Return the (X, Y) coordinate for the center point of the cell that contains the specified text.  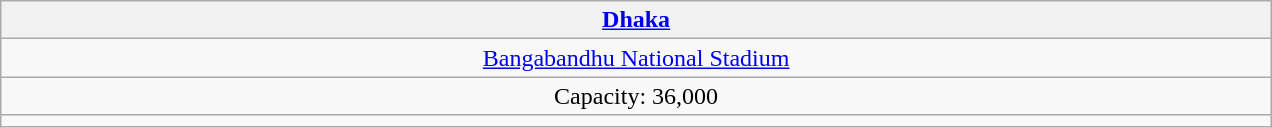
Dhaka (636, 20)
Bangabandhu National Stadium (636, 58)
Capacity: 36,000 (636, 96)
